Pinpoint the cell where the given text exists, returning its (X, Y) midpoint coordinate. 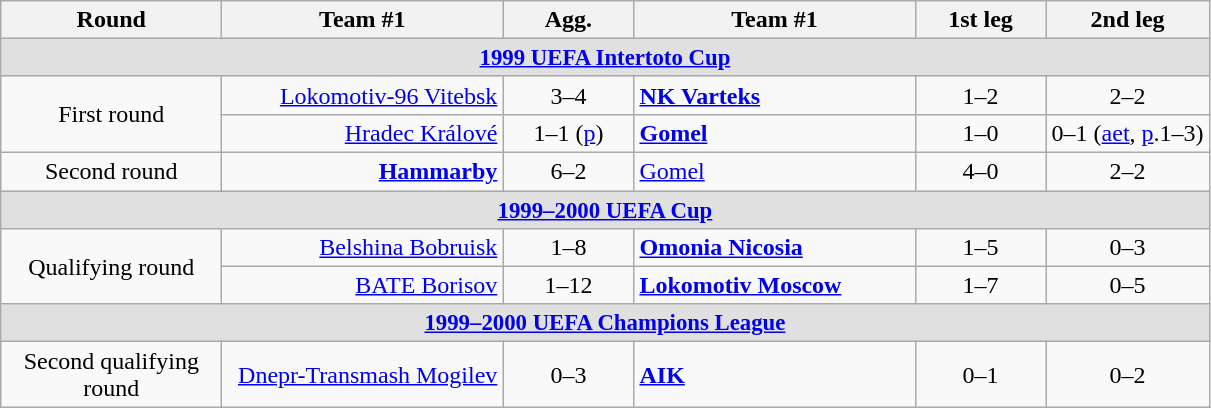
1999–2000 UEFA Champions League (605, 323)
Lokomotiv Moscow (774, 285)
Hradec Králové (362, 133)
AIK (774, 374)
Second round (112, 172)
0–1 (980, 374)
1–1 (p) (568, 133)
1–0 (980, 133)
0–2 (1128, 374)
Agg. (568, 20)
6–2 (568, 172)
0–5 (1128, 285)
NK Varteks (774, 95)
2nd leg (1128, 20)
Omonia Nicosia (774, 247)
Lokomotiv-96 Vitebsk (362, 95)
1–7 (980, 285)
1–2 (980, 95)
Qualifying round (112, 266)
1999 UEFA Intertoto Cup (605, 58)
1999–2000 UEFA Cup (605, 210)
First round (112, 114)
1–5 (980, 247)
1st leg (980, 20)
4–0 (980, 172)
1–8 (568, 247)
Dnepr-Transmash Mogilev (362, 374)
Hammarby (362, 172)
Second qualifying round (112, 374)
Round (112, 20)
BATE Borisov (362, 285)
3–4 (568, 95)
0–1 (aet, p.1–3) (1128, 133)
1–12 (568, 285)
Belshina Bobruisk (362, 247)
